From the cell containing the given text, extract its center point as (X, Y) coordinate. 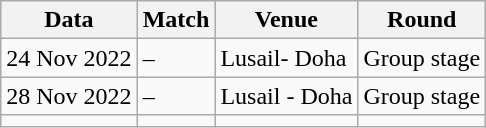
Venue (286, 20)
Lusail - Doha (286, 96)
24 Nov 2022 (69, 58)
Lusail- Doha (286, 58)
Round (422, 20)
Match (176, 20)
Data (69, 20)
28 Nov 2022 (69, 96)
